Search for the cell housing the specified text and yield its (x, y) center coordinate. 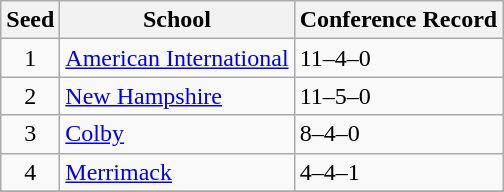
Conference Record (398, 20)
American International (177, 58)
1 (30, 58)
11–5–0 (398, 96)
11–4–0 (398, 58)
New Hampshire (177, 96)
Colby (177, 134)
3 (30, 134)
Seed (30, 20)
4 (30, 172)
2 (30, 96)
Merrimack (177, 172)
School (177, 20)
8–4–0 (398, 134)
4–4–1 (398, 172)
